Output the [x, y] coordinate of the center of the cell containing the given text.  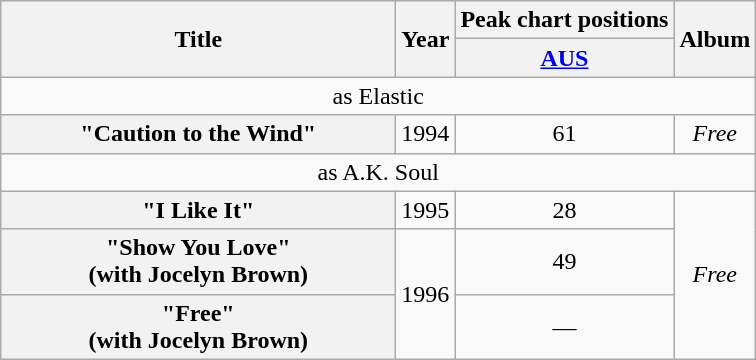
"Free" (with Jocelyn Brown) [198, 326]
— [564, 326]
"Caution to the Wind" [198, 134]
61 [564, 134]
1994 [426, 134]
Peak chart positions [564, 20]
1996 [426, 294]
Title [198, 39]
"Show You Love" (with Jocelyn Brown) [198, 262]
"I Like It" [198, 210]
as Elastic [378, 96]
49 [564, 262]
as A.K. Soul [378, 172]
Year [426, 39]
AUS [564, 58]
28 [564, 210]
Album [715, 39]
1995 [426, 210]
